Capture the cell that displays the provided text and extract its (x, y) central coordinate. 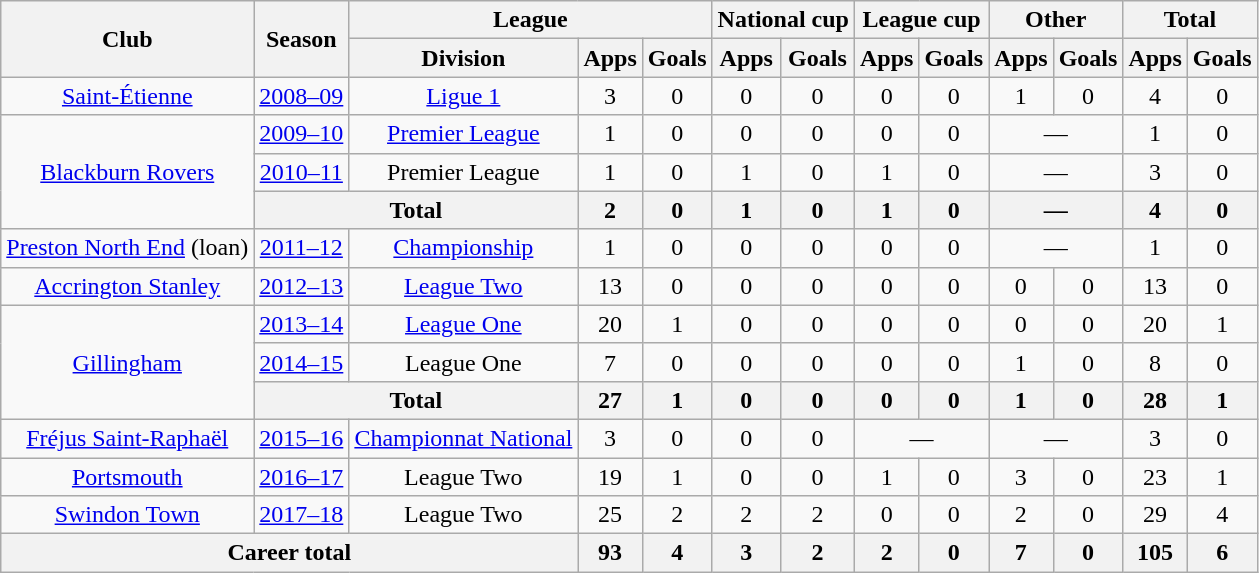
23 (1155, 477)
Championnat National (464, 438)
Career total (290, 553)
2011–12 (302, 248)
2016–17 (302, 477)
Club (128, 39)
2014–15 (302, 362)
League (530, 20)
2009–10 (302, 134)
Portsmouth (128, 477)
Saint-Étienne (128, 96)
Accrington Stanley (128, 286)
93 (610, 553)
Championship (464, 248)
Blackburn Rovers (128, 172)
Division (464, 58)
2012–13 (302, 286)
6 (1222, 553)
Gillingham (128, 362)
League cup (921, 20)
2010–11 (302, 172)
28 (1155, 400)
25 (610, 515)
Season (302, 39)
19 (610, 477)
2017–18 (302, 515)
27 (610, 400)
Preston North End (loan) (128, 248)
Swindon Town (128, 515)
8 (1155, 362)
Other (1056, 20)
2015–16 (302, 438)
Fréjus Saint-Raphaël (128, 438)
National cup (783, 20)
2008–09 (302, 96)
29 (1155, 515)
105 (1155, 553)
Ligue 1 (464, 96)
2013–14 (302, 324)
